Capture the cell that displays the provided text and extract its (X, Y) central coordinate. 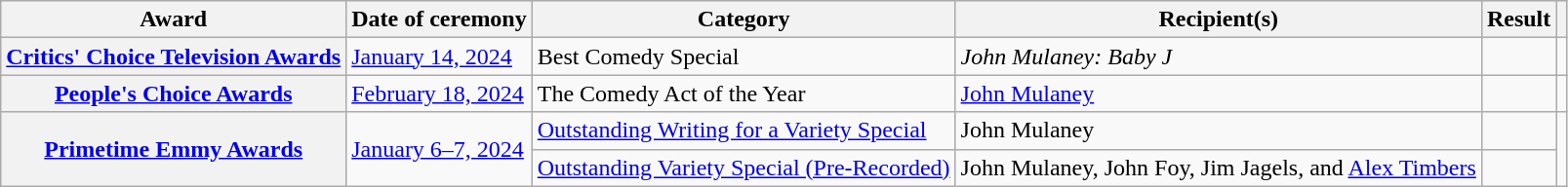
January 6–7, 2024 (439, 149)
Best Comedy Special (744, 56)
Recipient(s) (1218, 19)
Primetime Emmy Awards (174, 149)
Category (744, 19)
January 14, 2024 (439, 56)
Result (1518, 19)
Date of ceremony (439, 19)
February 18, 2024 (439, 93)
John Mulaney, John Foy, Jim Jagels, and Alex Timbers (1218, 168)
Critics' Choice Television Awards (174, 56)
Outstanding Variety Special (Pre-Recorded) (744, 168)
People's Choice Awards (174, 93)
Award (174, 19)
Outstanding Writing for a Variety Special (744, 131)
John Mulaney: Baby J (1218, 56)
The Comedy Act of the Year (744, 93)
